From the cell containing the given text, extract its center point as (x, y) coordinate. 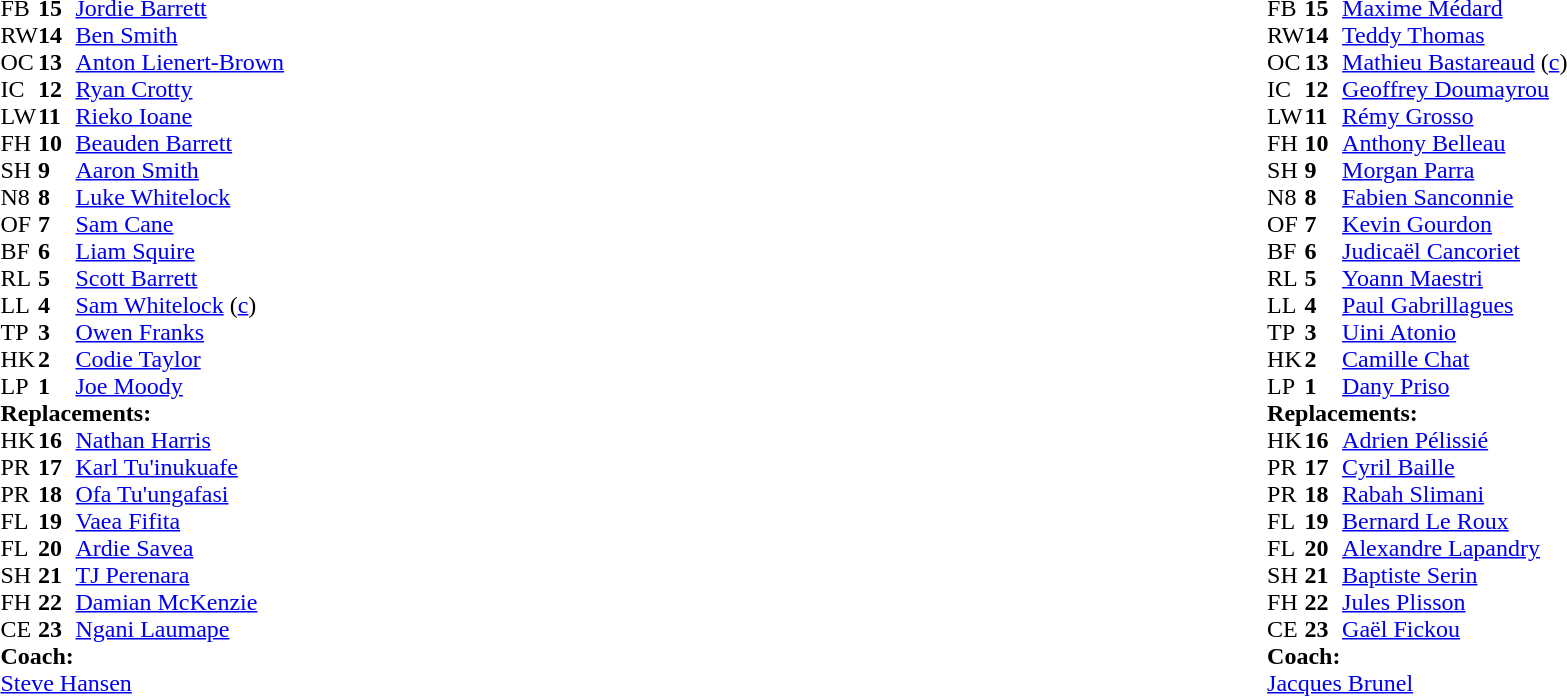
Sam Cane (180, 224)
Cyril Baille (1454, 468)
Liam Squire (180, 252)
Uini Atonio (1454, 332)
TJ Perenara (180, 576)
Rémy Grosso (1454, 116)
Aaron Smith (180, 170)
Vaea Fifita (180, 522)
Jules Plisson (1454, 602)
Ardie Savea (180, 548)
Luke Whitelock (180, 198)
Rieko Ioane (180, 116)
Alexandre Lapandry (1454, 548)
Ben Smith (180, 36)
Morgan Parra (1454, 170)
Judicaël Cancoriet (1454, 252)
Ngani Laumape (180, 630)
Camille Chat (1454, 360)
Fabien Sanconnie (1454, 198)
Dany Priso (1454, 386)
Nathan Harris (180, 440)
Damian McKenzie (180, 602)
Owen Franks (180, 332)
Mathieu Bastareaud (c) (1454, 62)
Adrien Pélissié (1454, 440)
Bernard Le Roux (1454, 522)
Yoann Maestri (1454, 278)
Joe Moody (180, 386)
Rabah Slimani (1454, 494)
Anton Lienert-Brown (180, 62)
Anthony Belleau (1454, 144)
Beauden Barrett (180, 144)
Kevin Gourdon (1454, 224)
Karl Tu'inukuafe (180, 468)
Gaël Fickou (1454, 630)
Codie Taylor (180, 360)
Scott Barrett (180, 278)
Sam Whitelock (c) (180, 306)
Geoffrey Doumayrou (1454, 90)
Paul Gabrillagues (1454, 306)
Baptiste Serin (1454, 576)
Teddy Thomas (1454, 36)
Ryan Crotty (180, 90)
Ofa Tu'ungafasi (180, 494)
